From the cell containing the given text, extract its center point as [x, y] coordinate. 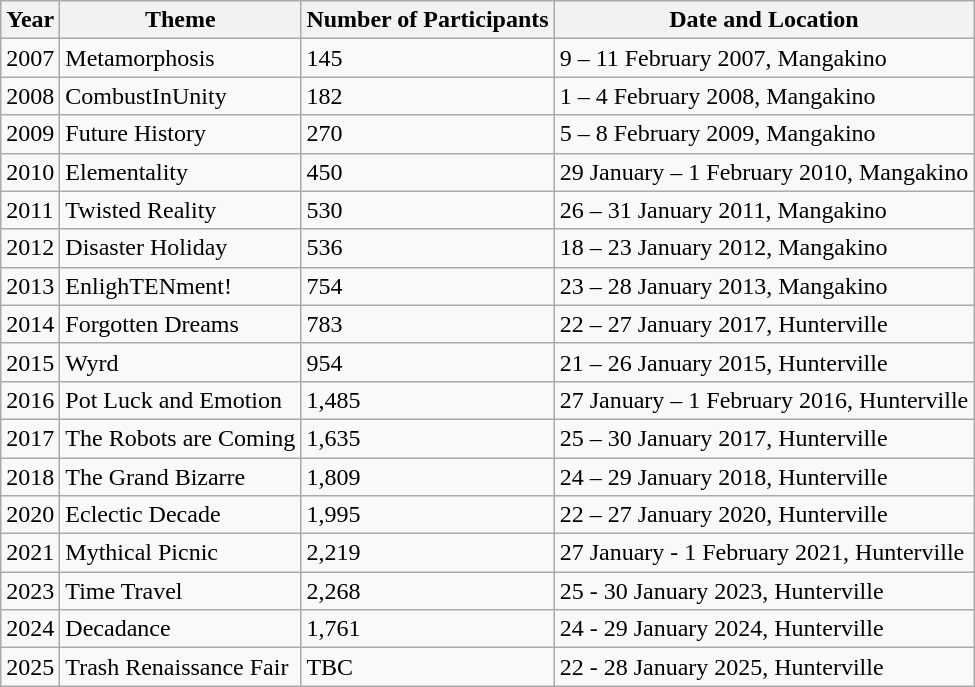
Year [30, 20]
2017 [30, 438]
26 – 31 January 2011, Mangakino [764, 210]
536 [428, 248]
Disaster Holiday [180, 248]
2,219 [428, 553]
Metamorphosis [180, 58]
CombustInUnity [180, 96]
2024 [30, 629]
25 - 30 January 2023, Hunterville [764, 591]
1 – 4 February 2008, Mangakino [764, 96]
25 – 30 January 2017, Hunterville [764, 438]
Elementality [180, 172]
754 [428, 286]
270 [428, 134]
Forgotten Dreams [180, 324]
Number of Participants [428, 20]
Theme [180, 20]
29 January – 1 February 2010, Mangakino [764, 172]
Decadance [180, 629]
21 – 26 January 2015, Hunterville [764, 362]
1,995 [428, 515]
2025 [30, 667]
954 [428, 362]
2009 [30, 134]
Mythical Picnic [180, 553]
Future History [180, 134]
2014 [30, 324]
Date and Location [764, 20]
27 January – 1 February 2016, Hunterville [764, 400]
Eclectic Decade [180, 515]
2020 [30, 515]
The Grand Bizarre [180, 477]
Pot Luck and Emotion [180, 400]
Time Travel [180, 591]
1,761 [428, 629]
9 – 11 February 2007, Mangakino [764, 58]
2018 [30, 477]
2013 [30, 286]
2,268 [428, 591]
1,635 [428, 438]
2010 [30, 172]
The Robots are Coming [180, 438]
2012 [30, 248]
2011 [30, 210]
783 [428, 324]
5 – 8 February 2009, Mangakino [764, 134]
Twisted Reality [180, 210]
2023 [30, 591]
145 [428, 58]
TBC [428, 667]
22 – 27 January 2017, Hunterville [764, 324]
1,485 [428, 400]
2007 [30, 58]
22 - 28 January 2025, Hunterville [764, 667]
Trash Renaissance Fair [180, 667]
2008 [30, 96]
2021 [30, 553]
450 [428, 172]
2015 [30, 362]
23 – 28 January 2013, Mangakino [764, 286]
1,809 [428, 477]
24 – 29 January 2018, Hunterville [764, 477]
Wyrd [180, 362]
530 [428, 210]
182 [428, 96]
24 - 29 January 2024, Hunterville [764, 629]
2016 [30, 400]
27 January - 1 February 2021, Hunterville [764, 553]
22 – 27 January 2020, Hunterville [764, 515]
18 – 23 January 2012, Mangakino [764, 248]
EnlighTENment! [180, 286]
